Output the (X, Y) coordinate of the center of the cell containing the given text.  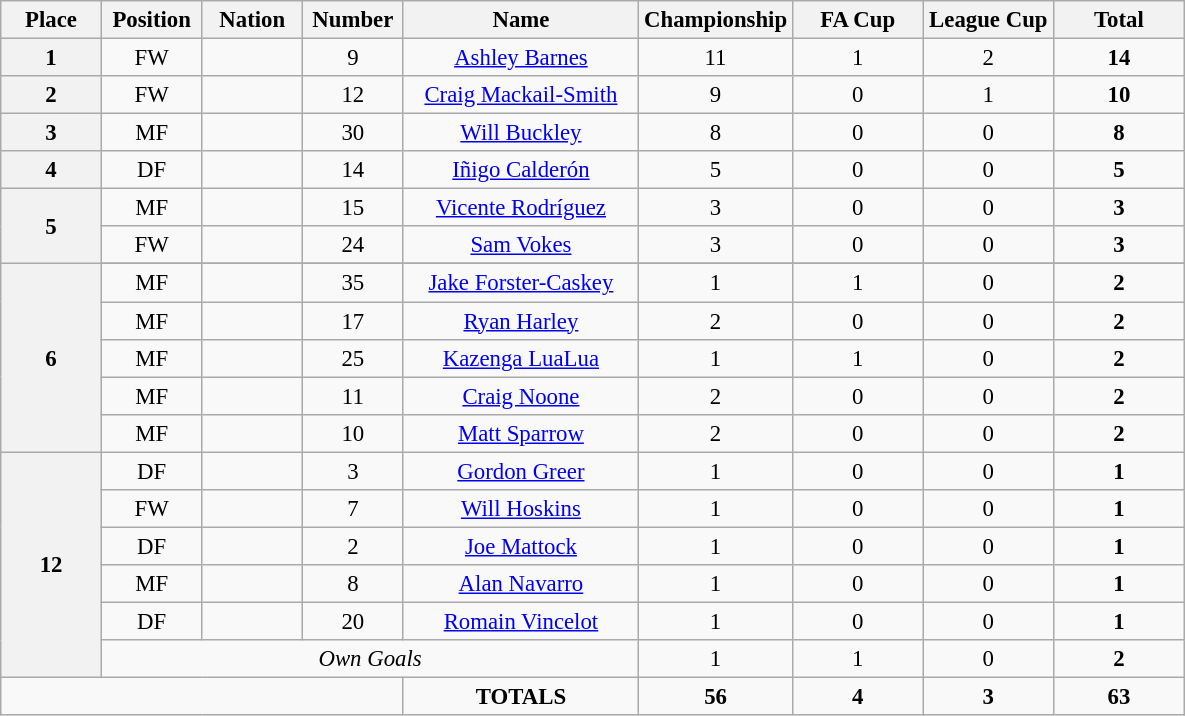
63 (1120, 697)
Craig Mackail-Smith (521, 95)
Total (1120, 20)
Number (354, 20)
25 (354, 358)
56 (716, 697)
Championship (716, 20)
Gordon Greer (521, 471)
Romain Vincelot (521, 621)
Alan Navarro (521, 584)
Name (521, 20)
Craig Noone (521, 396)
17 (354, 321)
Sam Vokes (521, 245)
Vicente Rodríguez (521, 208)
30 (354, 133)
7 (354, 509)
15 (354, 208)
Place (52, 20)
24 (354, 245)
Will Buckley (521, 133)
Ryan Harley (521, 321)
Own Goals (370, 659)
6 (52, 358)
Kazenga LuaLua (521, 358)
League Cup (988, 20)
35 (354, 283)
Joe Mattock (521, 546)
Ashley Barnes (521, 58)
Jake Forster-Caskey (521, 283)
FA Cup (858, 20)
TOTALS (521, 697)
Will Hoskins (521, 509)
Matt Sparrow (521, 433)
Nation (252, 20)
20 (354, 621)
Iñigo Calderón (521, 170)
Position (152, 20)
